Output the [x, y] coordinate of the center of the cell containing the given text.  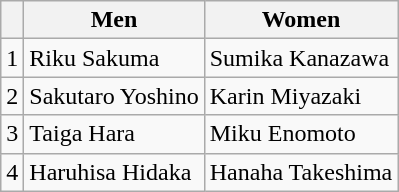
1 [12, 58]
Sakutaro Yoshino [114, 96]
Sumika Kanazawa [301, 58]
Men [114, 20]
3 [12, 134]
2 [12, 96]
Karin Miyazaki [301, 96]
Miku Enomoto [301, 134]
Women [301, 20]
4 [12, 172]
Hanaha Takeshima [301, 172]
Taiga Hara [114, 134]
Haruhisa Hidaka [114, 172]
Riku Sakuma [114, 58]
